Return [X, Y] of the center of cell containing provided text 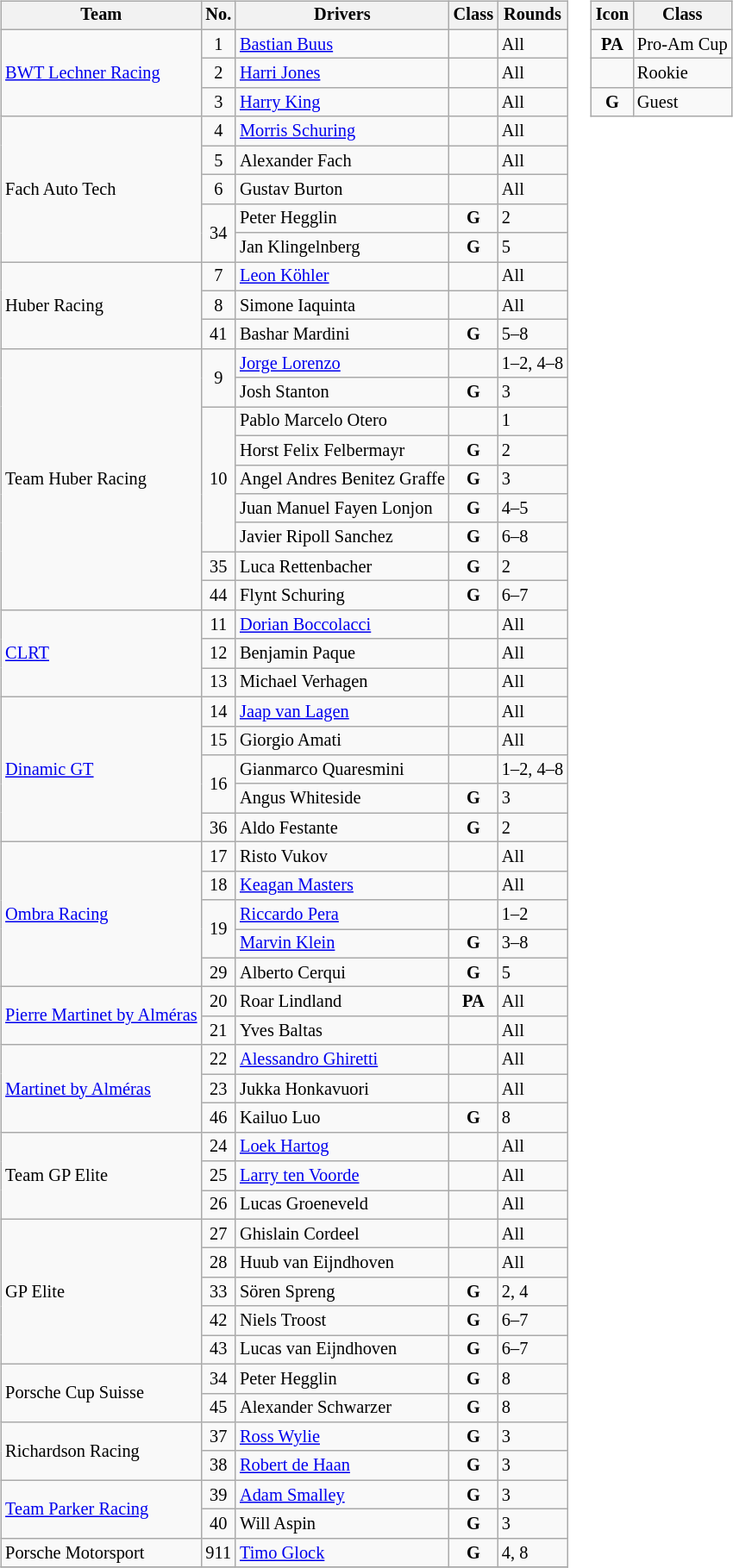
22 [218, 1059]
Gianmarco Quaresmini [342, 770]
Team GP Elite [101, 1176]
Giorgio Amati [342, 740]
38 [218, 1465]
11 [218, 624]
Larry ten Voorde [342, 1176]
17 [218, 857]
Huub van Eijndhoven [342, 1263]
Angel Andres Benitez Graffe [342, 479]
Angus Whiteside [342, 798]
41 [218, 334]
Harri Jones [342, 73]
Yves Baltas [342, 1031]
20 [218, 1002]
42 [218, 1321]
Drivers [342, 16]
Richardson Racing [101, 1452]
Team [101, 16]
10 [218, 479]
Ross Wylie [342, 1437]
Jorge Lorenzo [342, 364]
Loek Hartog [342, 1146]
Lucas van Eijndhoven [342, 1350]
16 [218, 784]
No. [218, 16]
Lucas Groeneveld [342, 1205]
Martinet by Alméras [101, 1088]
33 [218, 1292]
Rounds [533, 16]
Fach Auto Tech [101, 189]
Pierre Martinet by Alméras [101, 1015]
Risto Vukov [342, 857]
28 [218, 1263]
Luca Rettenbacher [342, 566]
GP Elite [101, 1291]
Sören Spreng [342, 1292]
Alexander Fach [342, 160]
Simone Iaquinta [342, 305]
Ghislain Cordeel [342, 1234]
Ombra Racing [101, 915]
4–5 [533, 509]
25 [218, 1176]
Marvin Klein [342, 944]
35 [218, 566]
Pablo Marcelo Otero [342, 422]
Jaap van Lagen [342, 711]
23 [218, 1089]
Keagan Masters [342, 885]
37 [218, 1437]
Dorian Boccolacci [342, 624]
Alessandro Ghiretti [342, 1059]
6 [218, 190]
Harry King [342, 103]
Alexander Schwarzer [342, 1408]
12 [218, 653]
Bashar Mardini [342, 334]
Timo Glock [342, 1552]
Bastian Buus [342, 44]
9 [218, 378]
26 [218, 1205]
Adam Smalley [342, 1495]
Kailuo Luo [342, 1118]
4, 8 [533, 1552]
Porsche Cup Suisse [101, 1393]
Leon Köhler [342, 277]
4 [218, 131]
Josh Stanton [342, 392]
Roar Lindland [342, 1002]
43 [218, 1350]
Riccardo Pera [342, 915]
CLRT [101, 653]
15 [218, 740]
Dinamic GT [101, 769]
Porsche Motorsport [101, 1552]
14 [218, 711]
Gustav Burton [342, 190]
Morris Schuring [342, 131]
Robert de Haan [342, 1465]
Team Huber Racing [101, 479]
Guest [682, 103]
Michael Verhagen [342, 683]
Alberto Cerqui [342, 972]
Jan Klingelnberg [342, 247]
36 [218, 828]
Huber Racing [101, 305]
40 [218, 1524]
19 [218, 929]
5–8 [533, 334]
Jukka Honkavuori [342, 1089]
Juan Manuel Fayen Lonjon [342, 509]
29 [218, 972]
Pro-Am Cup [682, 44]
6–8 [533, 537]
13 [218, 683]
Will Aspin [342, 1524]
911 [218, 1552]
Benjamin Paque [342, 653]
2, 4 [533, 1292]
39 [218, 1495]
46 [218, 1118]
Aldo Festante [342, 828]
Javier Ripoll Sanchez [342, 537]
Icon [612, 16]
Horst Felix Felbermayr [342, 450]
18 [218, 885]
Rookie [682, 73]
45 [218, 1408]
7 [218, 277]
1–2 [533, 915]
Flynt Schuring [342, 596]
BWT Lechner Racing [101, 72]
Team Parker Racing [101, 1509]
24 [218, 1146]
21 [218, 1031]
27 [218, 1234]
3–8 [533, 944]
44 [218, 596]
Niels Troost [342, 1321]
